Provide the [x, y] coordinate of the cell's center where the given text is located.  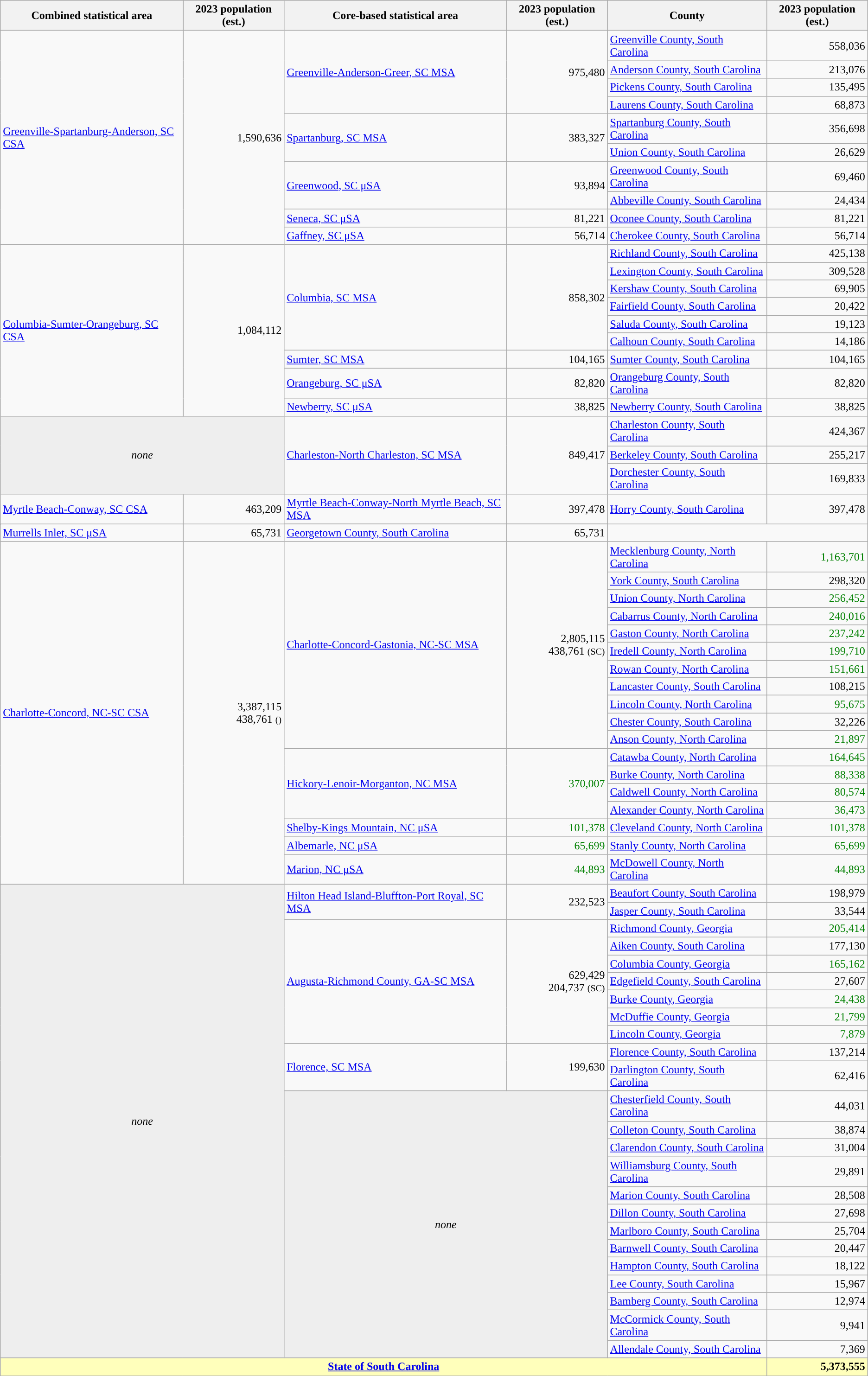
69,905 [817, 289]
Catawba County, North Carolina [687, 757]
Pickens County, South Carolina [687, 87]
Williamsburg County, South Carolina [687, 1171]
3,387,115438,761 () [234, 713]
237,242 [817, 634]
Lancaster County, South Carolina [687, 687]
Union County, South Carolina [687, 153]
McCormick County, South Carolina [687, 1325]
68,873 [817, 105]
Greenville County, South Carolina [687, 45]
309,528 [817, 271]
McDuffie County, Georgia [687, 1017]
29,891 [817, 1171]
State of South Carolina [384, 1367]
Greenville-Spartanburg-Anderson, SC CSA [92, 138]
Mecklenburg County, North Carolina [687, 556]
15,967 [817, 1284]
Lexington County, South Carolina [687, 271]
Marlboro County, South Carolina [687, 1231]
Iredell County, North Carolina [687, 651]
Seneca, SC μSA [396, 218]
151,661 [817, 669]
Myrtle Beach-Conway, SC CSA [92, 509]
975,480 [557, 72]
383,327 [557, 137]
Rowan County, North Carolina [687, 669]
137,214 [817, 1052]
Newberry, SC μSA [396, 407]
Laurens County, South Carolina [687, 105]
Georgetown County, South Carolina [396, 533]
199,630 [557, 1067]
205,414 [817, 929]
Richland County, South Carolina [687, 253]
1,084,112 [234, 330]
62,416 [817, 1076]
Jasper County, South Carolina [687, 911]
370,007 [557, 784]
McDowell County, North Carolina [687, 869]
88,338 [817, 775]
356,698 [817, 129]
7,879 [817, 1034]
Columbia, SC MSA [396, 297]
Greenwood County, South Carolina [687, 176]
Orangeburg County, South Carolina [687, 383]
Horry County, South Carolina [687, 509]
Allendale County, South Carolina [687, 1349]
28,508 [817, 1195]
County [687, 16]
Alexander County, North Carolina [687, 810]
24,438 [817, 999]
31,004 [817, 1147]
Orangeburg, SC μSA [396, 383]
Colleton County, South Carolina [687, 1130]
Gaston County, North Carolina [687, 634]
Edgefield County, South Carolina [687, 981]
Cherokee County, South Carolina [687, 236]
1,163,701 [817, 556]
Spartanburg, SC MSA [396, 137]
Columbia County, Georgia [687, 964]
20,422 [817, 306]
Abbeville County, South Carolina [687, 200]
20,447 [817, 1249]
298,320 [817, 580]
Dorchester County, South Carolina [687, 478]
256,452 [817, 598]
135,495 [817, 87]
Murrells Inlet, SC μSA [92, 533]
14,186 [817, 342]
Barnwell County, South Carolina [687, 1249]
Lincoln County, North Carolina [687, 704]
232,523 [557, 902]
5,373,555 [817, 1367]
Florence County, South Carolina [687, 1052]
Darlington County, South Carolina [687, 1076]
19,123 [817, 324]
24,434 [817, 200]
Anson County, North Carolina [687, 739]
80,574 [817, 792]
38,874 [817, 1130]
169,833 [817, 478]
240,016 [817, 616]
Beaufort County, South Carolina [687, 893]
Charlotte-Concord-Gastonia, NC-SC MSA [396, 645]
18,122 [817, 1266]
198,979 [817, 893]
Cleveland County, North Carolina [687, 828]
Hilton Head Island-Bluffton-Port Royal, SC MSA [396, 902]
Newberry County, South Carolina [687, 407]
69,460 [817, 176]
Marion County, South Carolina [687, 1195]
165,162 [817, 964]
Richmond County, Georgia [687, 929]
177,130 [817, 946]
Saluda County, South Carolina [687, 324]
Florence, SC MSA [396, 1067]
425,138 [817, 253]
Aiken County, South Carolina [687, 946]
12,974 [817, 1301]
2,805,115438,761 (SC) [557, 645]
27,607 [817, 981]
Gaffney, SC μSA [396, 236]
95,675 [817, 704]
Myrtle Beach-Conway-North Myrtle Beach, SC MSA [396, 509]
Lee County, South Carolina [687, 1284]
Greenville-Anderson-Greer, SC MSA [396, 72]
Oconee County, South Carolina [687, 218]
Hampton County, South Carolina [687, 1266]
Dillon County, South Carolina [687, 1213]
629,429204,737 (SC) [557, 981]
44,031 [817, 1106]
424,367 [817, 431]
Charleston County, South Carolina [687, 431]
Spartanburg County, South Carolina [687, 129]
Greenwood, SC μSA [396, 185]
7,369 [817, 1349]
Caldwell County, North Carolina [687, 792]
Bamberg County, South Carolina [687, 1301]
Stanly County, North Carolina [687, 845]
Augusta-Richmond County, GA-SC MSA [396, 981]
26,629 [817, 153]
27,698 [817, 1213]
Anderson County, South Carolina [687, 70]
Union County, North Carolina [687, 598]
849,417 [557, 455]
21,897 [817, 739]
33,544 [817, 911]
Chester County, South Carolina [687, 722]
32,226 [817, 722]
25,704 [817, 1231]
Kershaw County, South Carolina [687, 289]
Calhoun County, South Carolina [687, 342]
Core-based statistical area [396, 16]
36,473 [817, 810]
Burke County, Georgia [687, 999]
Charlotte-Concord, NC-SC CSA [92, 713]
York County, South Carolina [687, 580]
Sumter, SC MSA [396, 359]
Berkeley County, South Carolina [687, 455]
Albemarle, NC μSA [396, 845]
93,894 [557, 185]
Burke County, North Carolina [687, 775]
558,036 [817, 45]
Lincoln County, Georgia [687, 1034]
Columbia-Sumter-Orangeburg, SC CSA [92, 330]
108,215 [817, 687]
Fairfield County, South Carolina [687, 306]
Shelby-Kings Mountain, NC μSA [396, 828]
858,302 [557, 297]
9,941 [817, 1325]
Charleston-North Charleston, SC MSA [396, 455]
21,799 [817, 1017]
213,076 [817, 70]
255,217 [817, 455]
Cabarrus County, North Carolina [687, 616]
463,209 [234, 509]
Sumter County, South Carolina [687, 359]
199,710 [817, 651]
Clarendon County, South Carolina [687, 1147]
1,590,636 [234, 138]
Combined statistical area [92, 16]
164,645 [817, 757]
Hickory-Lenoir-Morganton, NC MSA [396, 784]
Marion, NC μSA [396, 869]
Chesterfield County, South Carolina [687, 1106]
